Scan for the cell matching the given text and deliver its (X, Y) coordinate at center. 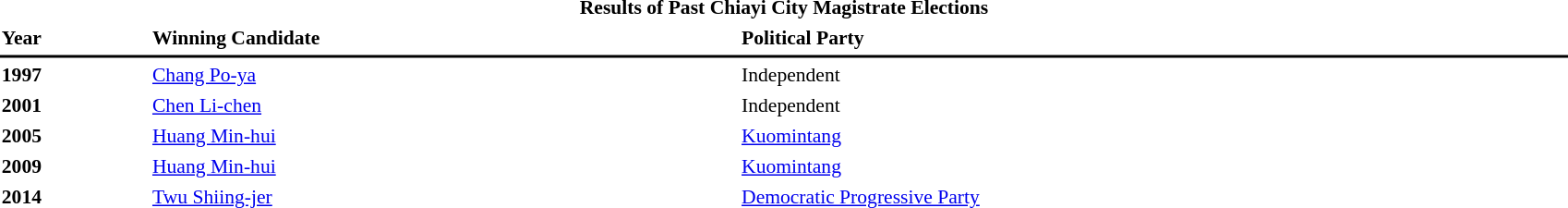
2009 (74, 166)
Chang Po-ya (443, 75)
Year (74, 38)
Political Party (1154, 38)
1997 (74, 75)
2005 (74, 136)
Winning Candidate (443, 38)
2001 (74, 105)
Chen Li-chen (443, 105)
